Locate the cell with the specified text and output its (x, y) center coordinate. 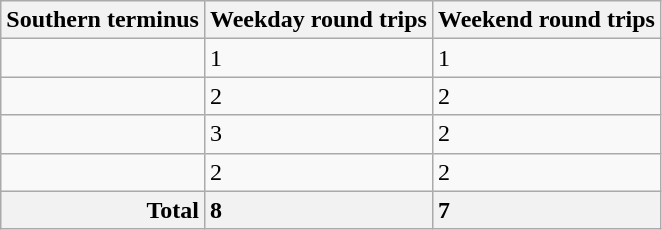
Total (103, 210)
Southern terminus (103, 20)
8 (318, 210)
Weekday round trips (318, 20)
Weekend round trips (546, 20)
7 (546, 210)
3 (318, 134)
